Output the [X, Y] coordinate of the center of the cell containing the given text.  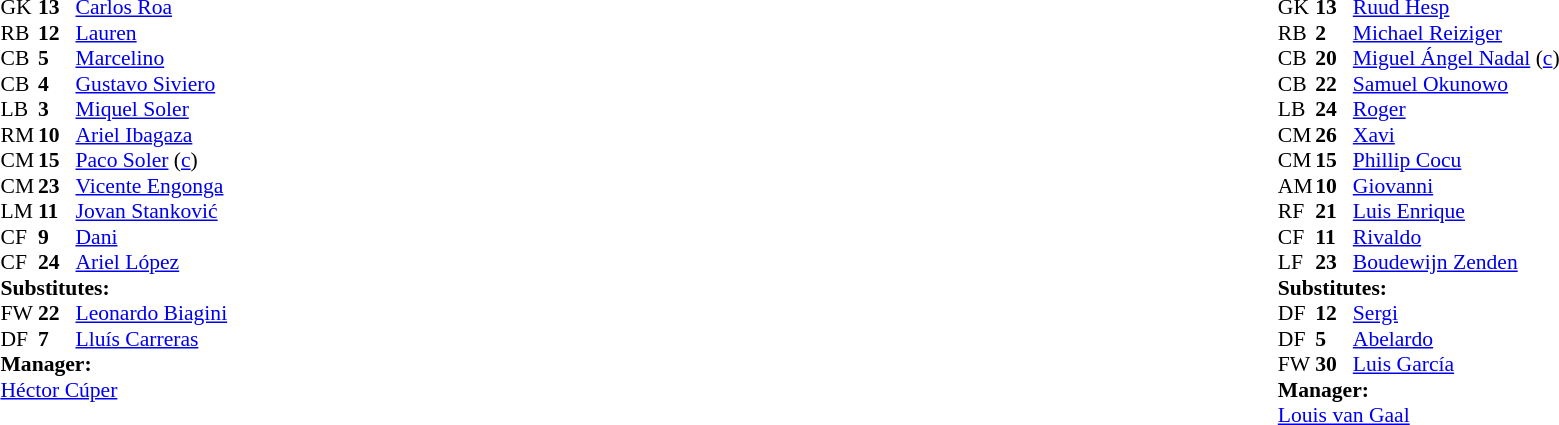
3 [57, 109]
7 [57, 339]
LM [19, 211]
Jovan Stanković [152, 211]
Paco Soler (c) [152, 161]
26 [1334, 135]
Manager: [114, 365]
Leonardo Biagini [152, 313]
30 [1334, 365]
Lluís Carreras [152, 339]
Héctor Cúper [114, 390]
20 [1334, 59]
9 [57, 237]
21 [1334, 211]
Ariel López [152, 263]
RM [19, 135]
Marcelino [152, 59]
LF [1297, 263]
AM [1297, 186]
Ariel Ibagaza [152, 135]
Vicente Engonga [152, 186]
4 [57, 84]
Gustavo Siviero [152, 84]
Miquel Soler [152, 109]
Substitutes: [114, 288]
RF [1297, 211]
Dani [152, 237]
2 [1334, 33]
Lauren [152, 33]
